Detect which cell encompasses the target text, then output its [x, y] center coordinate. 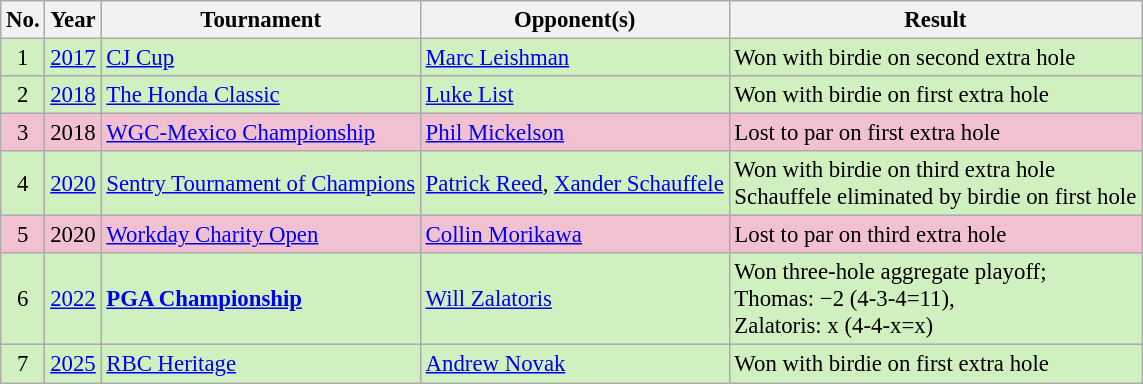
2 [23, 95]
PGA Championship [260, 300]
CJ Cup [260, 58]
Won with birdie on second extra hole [936, 58]
No. [23, 20]
Lost to par on first extra hole [936, 133]
Phil Mickelson [574, 133]
2017 [73, 58]
3 [23, 133]
The Honda Classic [260, 95]
5 [23, 235]
Collin Morikawa [574, 235]
Sentry Tournament of Champions [260, 184]
Result [936, 20]
Opponent(s) [574, 20]
RBC Heritage [260, 364]
Marc Leishman [574, 58]
Luke List [574, 95]
Won with birdie on third extra holeSchauffele eliminated by birdie on first hole [936, 184]
Lost to par on third extra hole [936, 235]
7 [23, 364]
1 [23, 58]
Workday Charity Open [260, 235]
Andrew Novak [574, 364]
WGC-Mexico Championship [260, 133]
4 [23, 184]
2025 [73, 364]
Tournament [260, 20]
2022 [73, 300]
Will Zalatoris [574, 300]
Won three-hole aggregate playoff;Thomas: −2 (4-3-4=11),Zalatoris: x (4-4-x=x) [936, 300]
Patrick Reed, Xander Schauffele [574, 184]
Year [73, 20]
6 [23, 300]
